For the text-containing cell, return its midpoint in (X, Y) coordinate format. 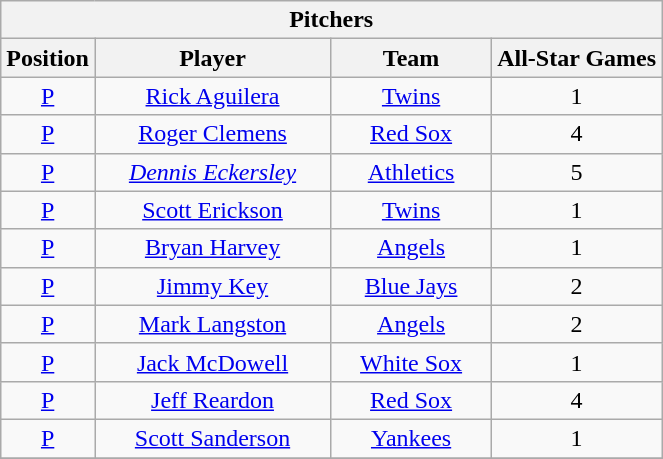
Jack McDowell (212, 362)
Pitchers (332, 20)
Athletics (412, 172)
Blue Jays (412, 286)
Jeff Reardon (212, 400)
White Sox (412, 362)
Scott Sanderson (212, 438)
Bryan Harvey (212, 248)
Roger Clemens (212, 134)
5 (577, 172)
All-Star Games (577, 58)
Player (212, 58)
Team (412, 58)
Yankees (412, 438)
Dennis Eckersley (212, 172)
Rick Aguilera (212, 96)
Scott Erickson (212, 210)
Jimmy Key (212, 286)
Position (48, 58)
Mark Langston (212, 324)
